Output the (x, y) coordinate of the center of the cell containing the given text.  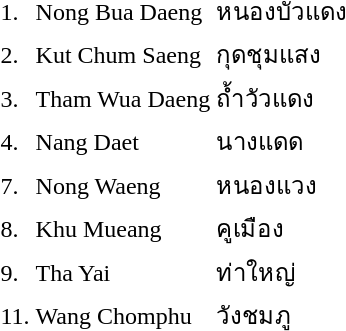
Tha Yai (123, 272)
Kut Chum Saeng (123, 54)
Nong Waeng (123, 185)
Nang Daet (123, 142)
Khu Mueang (123, 228)
Tham Wua Daeng (123, 98)
